Locate the cell with the specified text and output its (x, y) center coordinate. 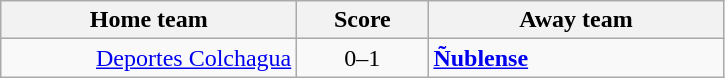
Home team (149, 20)
0–1 (362, 58)
Away team (576, 20)
Ñublense (576, 58)
Score (362, 20)
Deportes Colchagua (149, 58)
